Identify which cell holds the provided text, then report its [x, y] central coordinate. 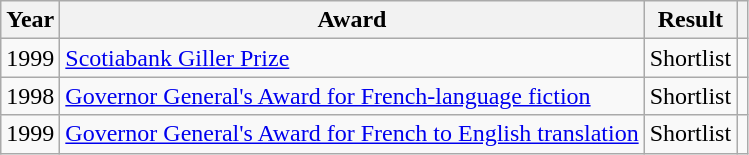
Scotiabank Giller Prize [352, 58]
Result [690, 20]
Governor General's Award for French-language fiction [352, 96]
Award [352, 20]
1998 [30, 96]
Governor General's Award for French to English translation [352, 134]
Year [30, 20]
